Return (X, Y) of the center of cell containing provided text 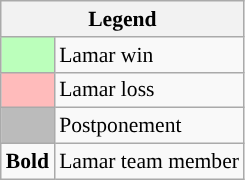
Lamar team member (149, 162)
Bold (28, 162)
Lamar loss (149, 90)
Postponement (149, 126)
Legend (122, 19)
Lamar win (149, 55)
